From the cell containing the given text, extract its center point as (X, Y) coordinate. 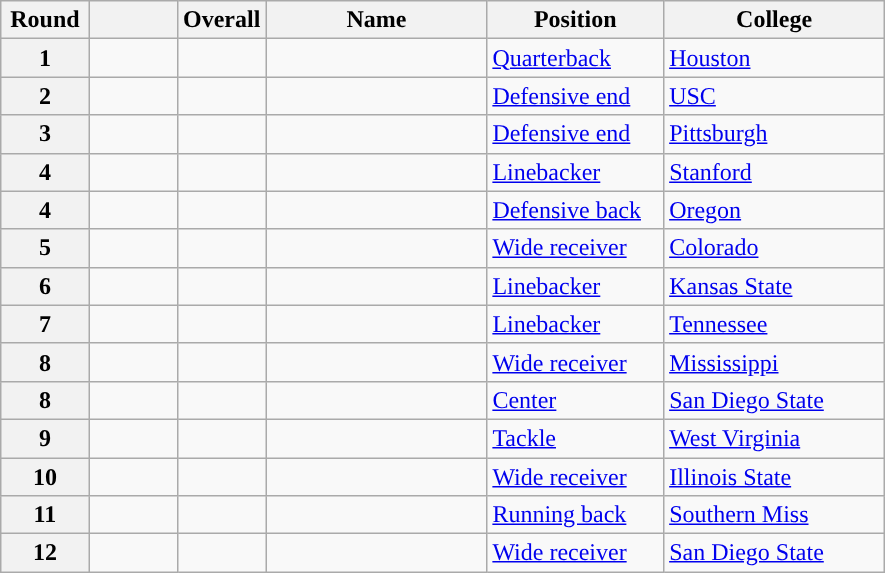
6 (45, 286)
Running back (576, 515)
5 (45, 248)
Colorado (774, 248)
Kansas State (774, 286)
West Virginia (774, 438)
1 (45, 58)
Defensive back (576, 210)
7 (45, 324)
Overall (222, 20)
12 (45, 553)
Name (376, 20)
Tackle (576, 438)
Stanford (774, 172)
Houston (774, 58)
Center (576, 400)
3 (45, 134)
Southern Miss (774, 515)
USC (774, 96)
Pittsburgh (774, 134)
Mississippi (774, 362)
Illinois State (774, 477)
College (774, 20)
Quarterback (576, 58)
11 (45, 515)
2 (45, 96)
Tennessee (774, 324)
Round (45, 20)
Oregon (774, 210)
10 (45, 477)
Position (576, 20)
9 (45, 438)
